Extract the (X, Y) coordinate from the center of the cell holding the provided text.  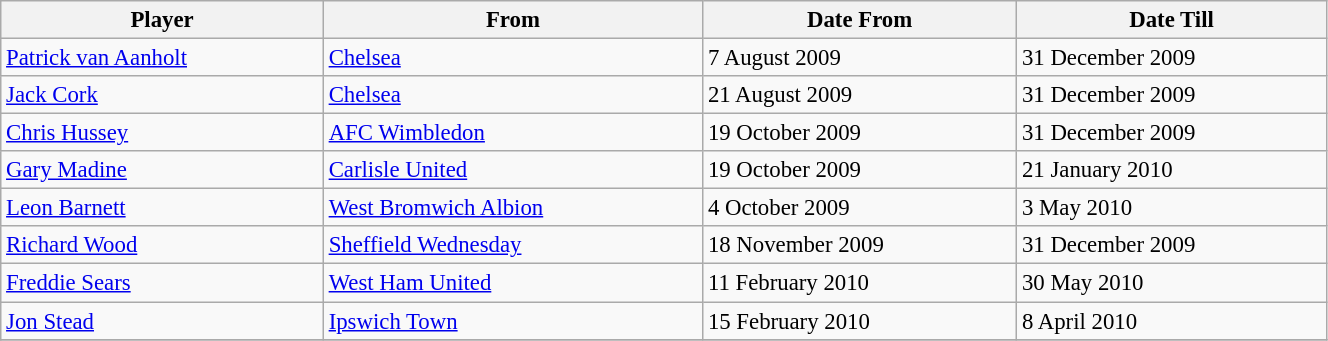
Ipswich Town (512, 321)
AFC Wimbledon (512, 133)
Player (162, 20)
Sheffield Wednesday (512, 245)
Jack Cork (162, 95)
Gary Madine (162, 170)
3 May 2010 (1172, 208)
Jon Stead (162, 321)
11 February 2010 (860, 283)
15 February 2010 (860, 321)
18 November 2009 (860, 245)
West Bromwich Albion (512, 208)
Patrick van Aanholt (162, 58)
Date From (860, 20)
West Ham United (512, 283)
21 August 2009 (860, 95)
8 April 2010 (1172, 321)
From (512, 20)
Date Till (1172, 20)
Freddie Sears (162, 283)
7 August 2009 (860, 58)
Chris Hussey (162, 133)
4 October 2009 (860, 208)
Leon Barnett (162, 208)
21 January 2010 (1172, 170)
30 May 2010 (1172, 283)
Carlisle United (512, 170)
Richard Wood (162, 245)
